For the text-containing cell, return its midpoint in (x, y) coordinate format. 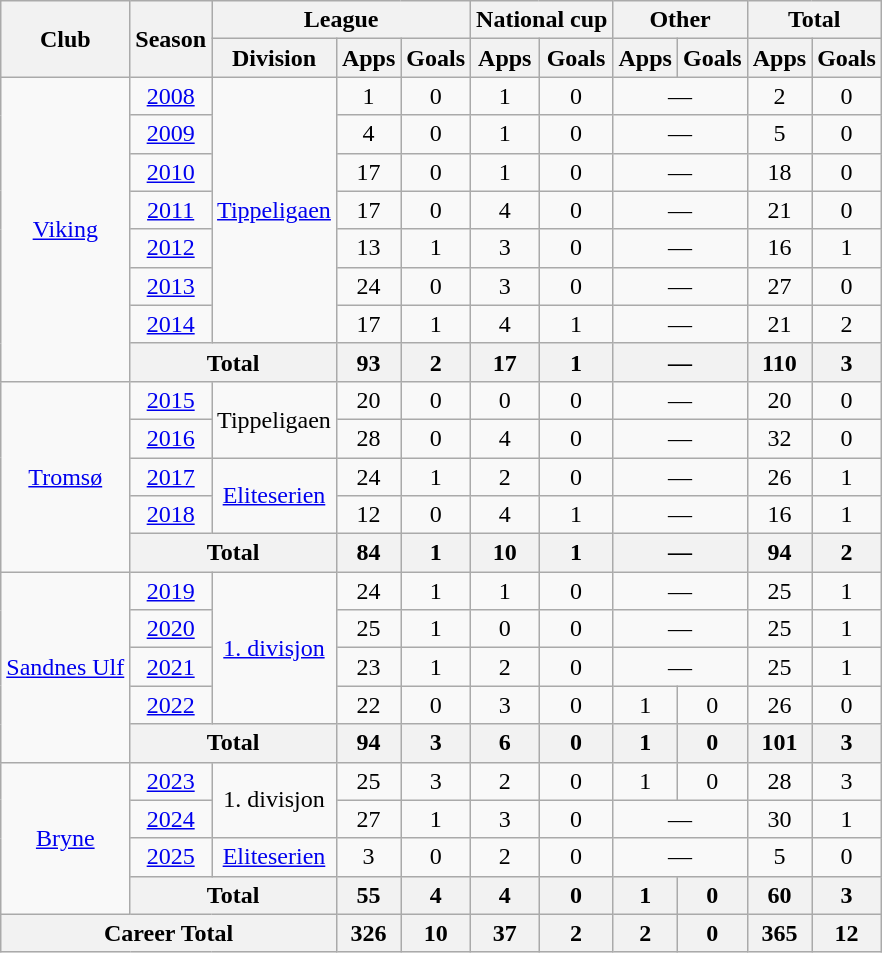
22 (368, 705)
6 (505, 743)
Division (274, 58)
2009 (171, 134)
2019 (171, 591)
Season (171, 39)
Tromsø (66, 476)
National cup (542, 20)
2022 (171, 705)
2011 (171, 210)
Viking (66, 229)
110 (779, 362)
2020 (171, 629)
365 (779, 933)
37 (505, 933)
Other (680, 20)
2013 (171, 286)
2010 (171, 172)
2012 (171, 248)
Sandnes Ulf (66, 667)
2021 (171, 667)
2025 (171, 857)
Club (66, 39)
93 (368, 362)
League (342, 20)
18 (779, 172)
2016 (171, 438)
84 (368, 553)
30 (779, 819)
2008 (171, 96)
60 (779, 895)
2023 (171, 781)
2015 (171, 400)
32 (779, 438)
2014 (171, 324)
55 (368, 895)
101 (779, 743)
2024 (171, 819)
326 (368, 933)
23 (368, 667)
Career Total (169, 933)
2018 (171, 515)
13 (368, 248)
2017 (171, 477)
Bryne (66, 838)
